Identify which cell holds the provided text, then report its [X, Y] central coordinate. 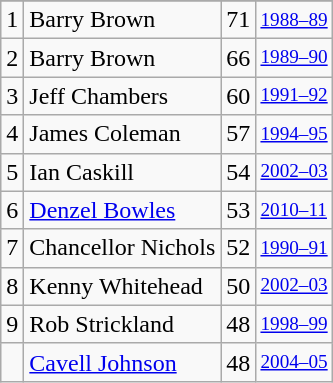
1989–90 [294, 58]
1 [12, 20]
1998–99 [294, 324]
57 [238, 134]
66 [238, 58]
52 [238, 248]
Rob Strickland [122, 324]
Jeff Chambers [122, 96]
3 [12, 96]
6 [12, 210]
8 [12, 286]
50 [238, 286]
53 [238, 210]
9 [12, 324]
1990–91 [294, 248]
60 [238, 96]
54 [238, 172]
Kenny Whitehead [122, 286]
2010–11 [294, 210]
1991–92 [294, 96]
1988–89 [294, 20]
1994–95 [294, 134]
Ian Caskill [122, 172]
Cavell Johnson [122, 362]
5 [12, 172]
James Coleman [122, 134]
Chancellor Nichols [122, 248]
7 [12, 248]
4 [12, 134]
2004–05 [294, 362]
2 [12, 58]
71 [238, 20]
Denzel Bowles [122, 210]
